For the text-containing cell, return its midpoint in [x, y] coordinate format. 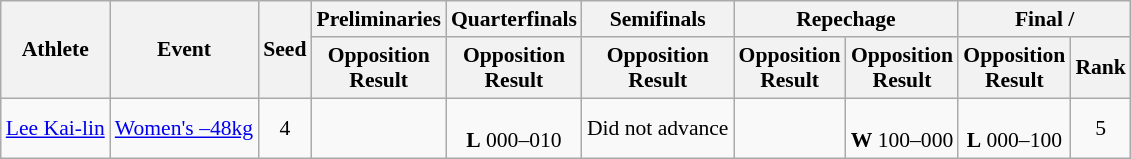
L 000–100 [1014, 128]
Quarterfinals [514, 19]
Lee Kai-lin [56, 128]
Preliminaries [378, 19]
Repechage [846, 19]
W 100–000 [902, 128]
Event [184, 50]
4 [284, 128]
Women's –48kg [184, 128]
L 000–010 [514, 128]
Seed [284, 50]
Rank [1100, 68]
Final / [1044, 19]
Athlete [56, 50]
Semifinals [658, 19]
5 [1100, 128]
Did not advance [658, 128]
